Output the (X, Y) coordinate of the center of the cell containing the given text.  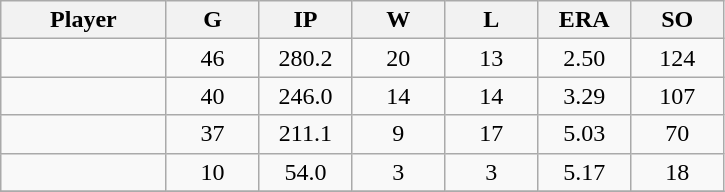
10 (212, 172)
Player (84, 20)
107 (678, 96)
9 (398, 134)
3.29 (584, 96)
L (492, 20)
20 (398, 58)
ERA (584, 20)
5.17 (584, 172)
18 (678, 172)
13 (492, 58)
46 (212, 58)
G (212, 20)
SO (678, 20)
246.0 (306, 96)
124 (678, 58)
17 (492, 134)
IP (306, 20)
211.1 (306, 134)
37 (212, 134)
280.2 (306, 58)
2.50 (584, 58)
54.0 (306, 172)
70 (678, 134)
5.03 (584, 134)
40 (212, 96)
W (398, 20)
